Determine the (X, Y) coordinate at the center of the cell enclosing the given text.  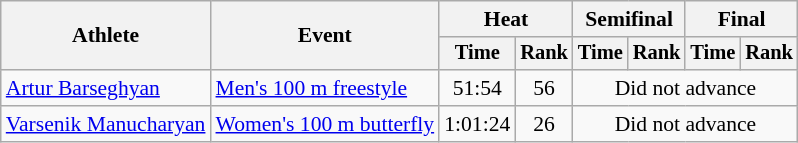
Artur Barseghyan (106, 88)
56 (544, 88)
Varsenik Manucharyan (106, 124)
Final (741, 19)
Event (324, 36)
Women's 100 m butterfly (324, 124)
Heat (506, 19)
Men's 100 m freestyle (324, 88)
Semifinal (629, 19)
26 (544, 124)
1:01:24 (477, 124)
51:54 (477, 88)
Athlete (106, 36)
